Locate the cell with the specified text and output its [X, Y] center coordinate. 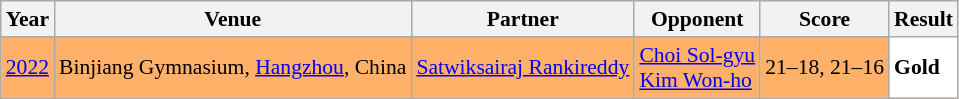
Satwiksairaj Rankireddy [522, 68]
Result [924, 19]
Choi Sol-gyu Kim Won-ho [697, 68]
2022 [28, 68]
21–18, 21–16 [824, 68]
Year [28, 19]
Gold [924, 68]
Opponent [697, 19]
Venue [232, 19]
Score [824, 19]
Binjiang Gymnasium, Hangzhou, China [232, 68]
Partner [522, 19]
